From the cell containing the given text, extract its center point as (X, Y) coordinate. 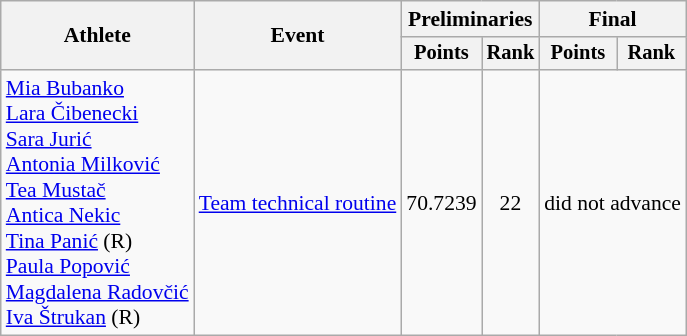
Team technical routine (298, 202)
Athlete (98, 36)
Event (298, 36)
Mia BubankoLara ČibeneckiSara JurićAntonia MilkovićTea MustačAntica NekicTina Panić (R)Paula PopovićMagdalena RadovčićIva Štrukan (R) (98, 202)
Final (612, 19)
did not advance (612, 202)
22 (511, 202)
Preliminaries (470, 19)
70.7239 (441, 202)
